Locate the cell with the specified text and output its (X, Y) center coordinate. 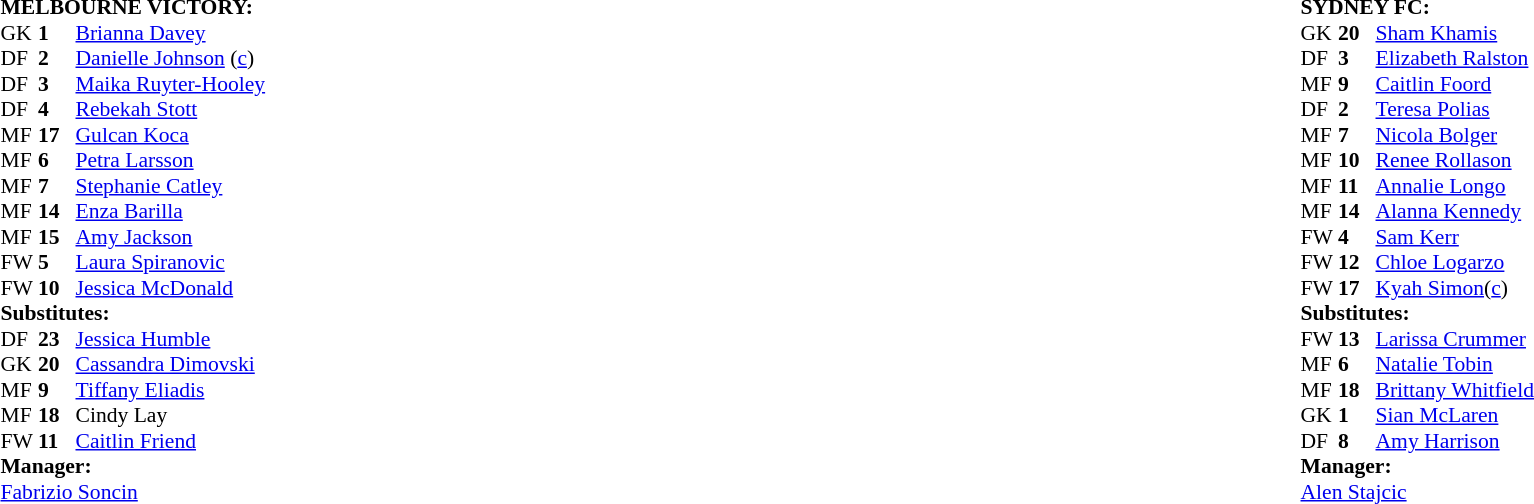
15 (57, 237)
Jessica McDonald (171, 288)
Brittany Whitfield (1455, 390)
Annalie Longo (1455, 186)
Danielle Johnson (c) (171, 59)
13 (1357, 339)
Amy Jackson (171, 237)
Cassandra Dimovski (171, 365)
12 (1357, 263)
Natalie Tobin (1455, 365)
Maika Ruyter-Hooley (171, 84)
8 (1357, 441)
Teresa Polias (1455, 109)
Gulcan Koca (171, 135)
Caitlin Friend (171, 441)
Tiffany Eliadis (171, 390)
Laura Spiranovic (171, 263)
Elizabeth Ralston (1455, 59)
Renee Rollason (1455, 161)
Jessica Humble (171, 339)
23 (57, 339)
Sam Kerr (1455, 237)
Alanna Kennedy (1455, 211)
5 (57, 263)
Stephanie Catley (171, 186)
Petra Larsson (171, 161)
Amy Harrison (1455, 441)
Caitlin Foord (1455, 84)
Cindy Lay (171, 415)
Kyah Simon(c) (1455, 288)
Chloe Logarzo (1455, 263)
Sham Khamis (1455, 33)
Rebekah Stott (171, 109)
Nicola Bolger (1455, 135)
Brianna Davey (171, 33)
Enza Barilla (171, 211)
Larissa Crummer (1455, 339)
Sian McLaren (1455, 415)
